Output the [x, y] coordinate of the center of the cell containing the given text.  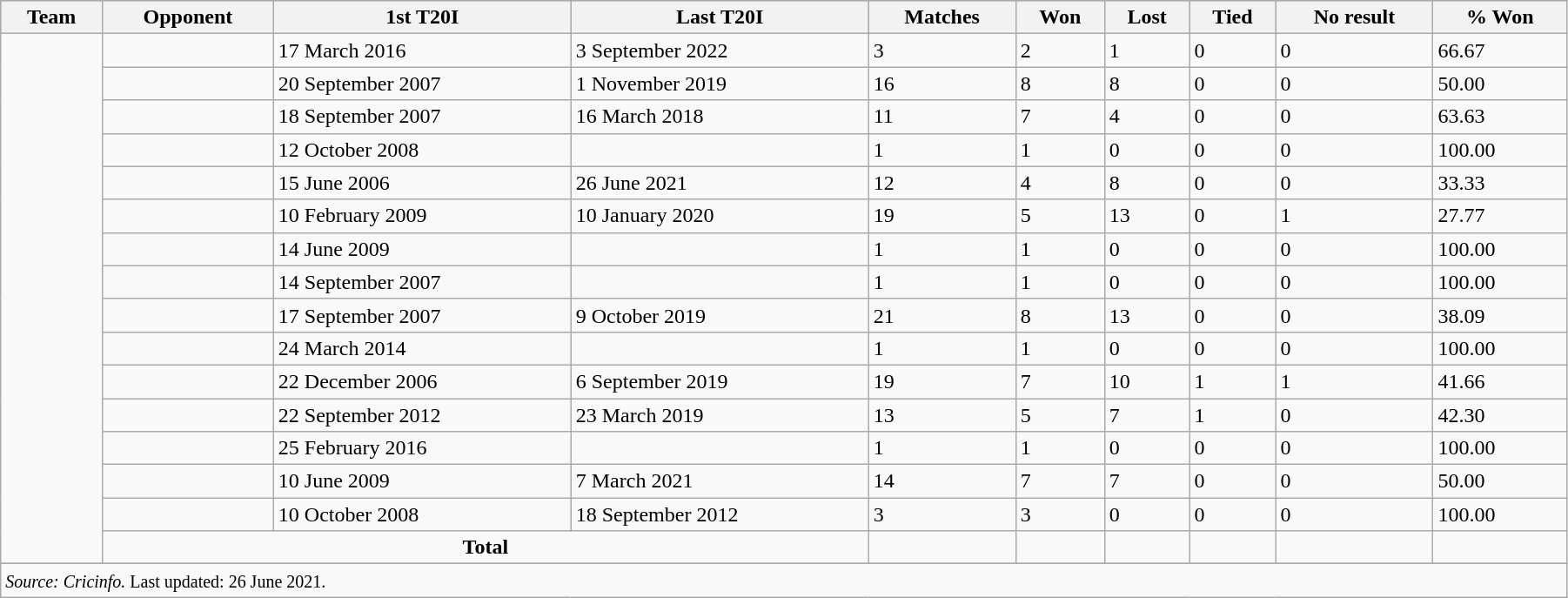
Won [1060, 17]
No result [1354, 17]
18 September 2007 [422, 117]
10 October 2008 [422, 514]
% Won [1500, 17]
22 September 2012 [422, 415]
Last T20I [720, 17]
27.77 [1500, 216]
Lost [1147, 17]
10 February 2009 [422, 216]
63.63 [1500, 117]
24 March 2014 [422, 348]
12 [941, 183]
10 January 2020 [720, 216]
Source: Cricinfo. Last updated: 26 June 2021. [784, 581]
17 September 2007 [422, 315]
11 [941, 117]
12 October 2008 [422, 150]
18 September 2012 [720, 514]
16 [941, 84]
38.09 [1500, 315]
Matches [941, 17]
15 June 2006 [422, 183]
66.67 [1500, 50]
1 November 2019 [720, 84]
7 March 2021 [720, 481]
42.30 [1500, 415]
17 March 2016 [422, 50]
14 September 2007 [422, 282]
25 February 2016 [422, 448]
2 [1060, 50]
41.66 [1500, 381]
33.33 [1500, 183]
Team [52, 17]
6 September 2019 [720, 381]
20 September 2007 [422, 84]
14 June 2009 [422, 249]
10 June 2009 [422, 481]
Tied [1232, 17]
22 December 2006 [422, 381]
9 October 2019 [720, 315]
1st T20I [422, 17]
Opponent [188, 17]
23 March 2019 [720, 415]
26 June 2021 [720, 183]
21 [941, 315]
14 [941, 481]
Total [486, 548]
3 September 2022 [720, 50]
16 March 2018 [720, 117]
10 [1147, 381]
